Provide the (x, y) coordinate of the cell's center where the given text is located.  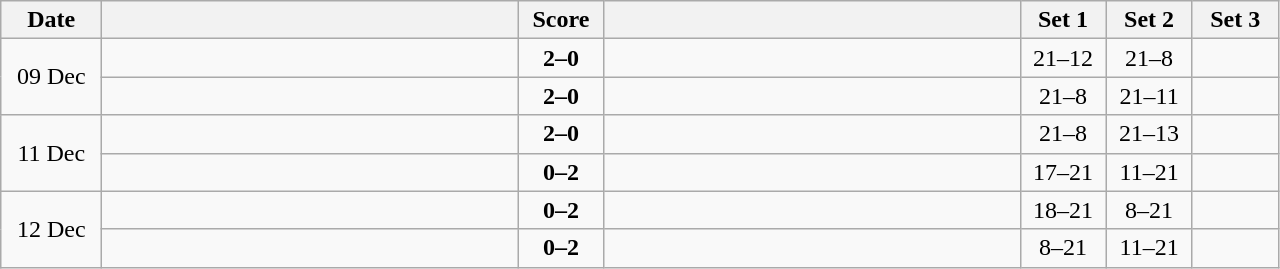
Set 3 (1235, 20)
Set 1 (1063, 20)
Set 2 (1149, 20)
17–21 (1063, 172)
Date (52, 20)
Score (561, 20)
21–13 (1149, 134)
21–11 (1149, 96)
21–12 (1063, 58)
09 Dec (52, 77)
11 Dec (52, 153)
18–21 (1063, 210)
12 Dec (52, 229)
